Extract the (X, Y) coordinate from the center of the cell holding the provided text.  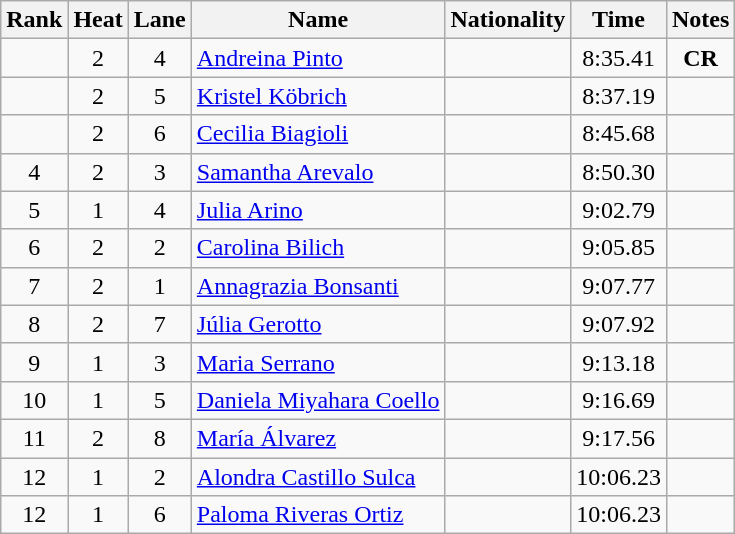
8:37.19 (619, 96)
María Álvarez (318, 438)
Paloma Riveras Ortiz (318, 515)
Daniela Miyahara Coello (318, 400)
Annagrazia Bonsanti (318, 286)
Samantha Arevalo (318, 172)
Alondra Castillo Sulca (318, 477)
9:05.85 (619, 248)
Rank (34, 20)
Lane (160, 20)
8:35.41 (619, 58)
Kristel Köbrich (318, 96)
9:17.56 (619, 438)
9:02.79 (619, 210)
Maria Serrano (318, 362)
9:16.69 (619, 400)
8:50.30 (619, 172)
9:07.92 (619, 324)
8:45.68 (619, 134)
Júlia Gerotto (318, 324)
9 (34, 362)
Julia Arino (318, 210)
11 (34, 438)
Andreina Pinto (318, 58)
Time (619, 20)
Carolina Bilich (318, 248)
10 (34, 400)
Cecilia Biagioli (318, 134)
9:07.77 (619, 286)
Name (318, 20)
Heat (98, 20)
Notes (700, 20)
Nationality (508, 20)
9:13.18 (619, 362)
CR (700, 58)
